Extract the (X, Y) coordinate from the center of the cell holding the provided text.  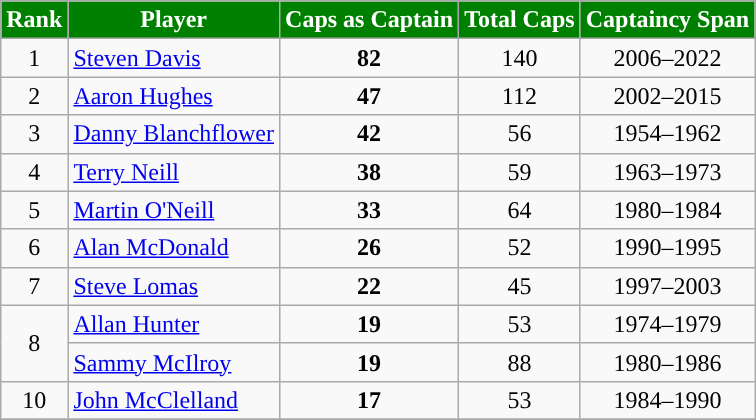
7 (34, 286)
1963–1973 (667, 172)
5 (34, 210)
2006–2022 (667, 58)
82 (370, 58)
Allan Hunter (174, 324)
Steven Davis (174, 58)
38 (370, 172)
Terry Neill (174, 172)
2 (34, 96)
4 (34, 172)
Steve Lomas (174, 286)
2002–2015 (667, 96)
52 (520, 248)
42 (370, 134)
Caps as Captain (370, 20)
22 (370, 286)
Rank (34, 20)
140 (520, 58)
Danny Blanchflower (174, 134)
45 (520, 286)
Total Caps (520, 20)
1997–2003 (667, 286)
8 (34, 343)
1984–1990 (667, 400)
1990–1995 (667, 248)
17 (370, 400)
1 (34, 58)
Player (174, 20)
56 (520, 134)
33 (370, 210)
1980–1984 (667, 210)
Sammy McIlroy (174, 362)
1980–1986 (667, 362)
26 (370, 248)
88 (520, 362)
64 (520, 210)
3 (34, 134)
Aaron Hughes (174, 96)
1974–1979 (667, 324)
Alan McDonald (174, 248)
59 (520, 172)
1954–1962 (667, 134)
112 (520, 96)
10 (34, 400)
47 (370, 96)
Captaincy Span (667, 20)
Martin O'Neill (174, 210)
John McClelland (174, 400)
6 (34, 248)
